Provide the [X, Y] coordinate of the cell's center where the given text is located.  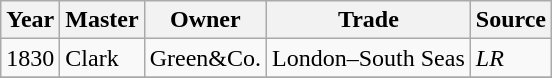
Owner [205, 20]
Source [510, 20]
Master [102, 20]
Green&Co. [205, 58]
1830 [30, 58]
Year [30, 20]
Clark [102, 58]
Trade [369, 20]
London–South Seas [369, 58]
LR [510, 58]
